Identify which cell holds the provided text, then report its (x, y) central coordinate. 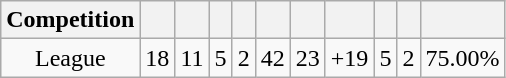
+19 (350, 58)
11 (192, 58)
18 (158, 58)
75.00% (462, 58)
23 (308, 58)
42 (272, 58)
League (70, 58)
Competition (70, 20)
